Locate the cell with the specified text and output its (x, y) center coordinate. 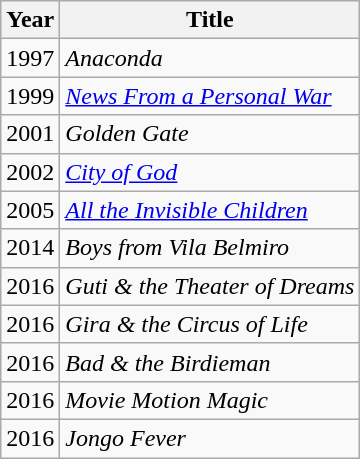
1999 (30, 96)
City of God (210, 172)
News From a Personal War (210, 96)
Title (210, 20)
Bad & the Birdieman (210, 362)
All the Invisible Children (210, 210)
Golden Gate (210, 134)
Anaconda (210, 58)
1997 (30, 58)
Jongo Fever (210, 438)
Year (30, 20)
Gira & the Circus of Life (210, 324)
2014 (30, 248)
2001 (30, 134)
2002 (30, 172)
Guti & the Theater of Dreams (210, 286)
Movie Motion Magic (210, 400)
Boys from Vila Belmiro (210, 248)
2005 (30, 210)
